Locate the cell with the specified text and output its (X, Y) center coordinate. 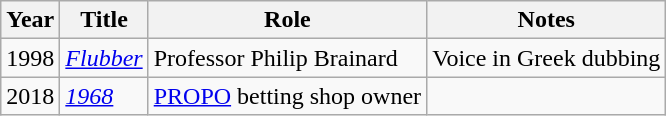
Notes (546, 20)
Title (104, 20)
Professor Philip Brainard (287, 58)
Role (287, 20)
Flubber (104, 58)
1998 (30, 58)
PROPO betting shop owner (287, 96)
2018 (30, 96)
1968 (104, 96)
Voice in Greek dubbing (546, 58)
Year (30, 20)
